Determine the (X, Y) coordinate at the center of the cell enclosing the given text.  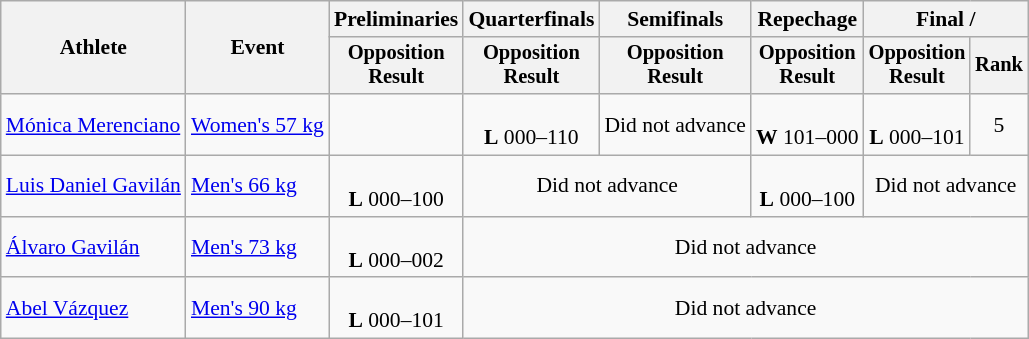
Rank (999, 66)
Athlete (94, 48)
Mónica Merenciano (94, 124)
Event (258, 48)
L 000–110 (531, 124)
Men's 73 kg (258, 248)
5 (999, 124)
Final / (946, 19)
Luis Daniel Gavilán (94, 186)
Álvaro Gavilán (94, 248)
Preliminaries (396, 19)
Women's 57 kg (258, 124)
Men's 90 kg (258, 308)
Repechage (808, 19)
Abel Vázquez (94, 308)
Quarterfinals (531, 19)
Men's 66 kg (258, 186)
L 000–002 (396, 248)
W 101–000 (808, 124)
Semifinals (675, 19)
